Pinpoint the cell where the given text exists, returning its [x, y] midpoint coordinate. 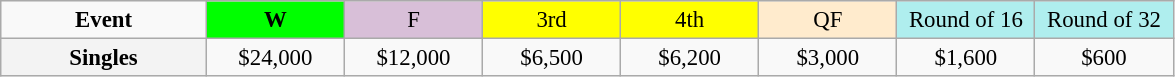
$1,600 [966, 58]
3rd [552, 20]
F [413, 20]
W [275, 20]
QF [828, 20]
$24,000 [275, 58]
Round of 16 [966, 20]
Round of 32 [1104, 20]
$3,000 [828, 58]
$6,200 [690, 58]
4th [690, 20]
$12,000 [413, 58]
Singles [104, 58]
$6,500 [552, 58]
$600 [1104, 58]
Event [104, 20]
